Locate the cell with the specified text and output its [x, y] center coordinate. 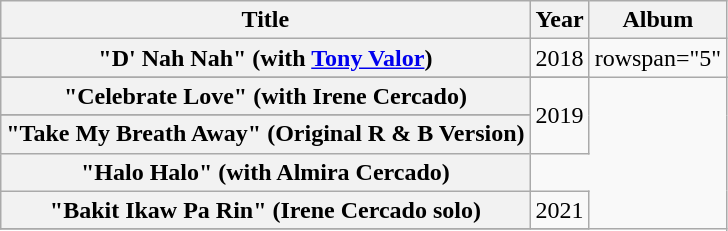
"Bakit Ikaw Pa Rin" (Irene Cercado solo) [266, 210]
"Celebrate Love" (with Irene Cercado) [266, 96]
2018 [560, 58]
2021 [560, 210]
Album [658, 20]
"Take My Breath Away" (Original R & B Version) [266, 134]
"Halo Halo" (with Almira Cercado) [266, 172]
rowspan="5" [658, 58]
Title [266, 20]
2019 [560, 115]
Year [560, 20]
"D' Nah Nah" (with Tony Valor) [266, 58]
